Return (X, Y) of the center of cell containing provided text 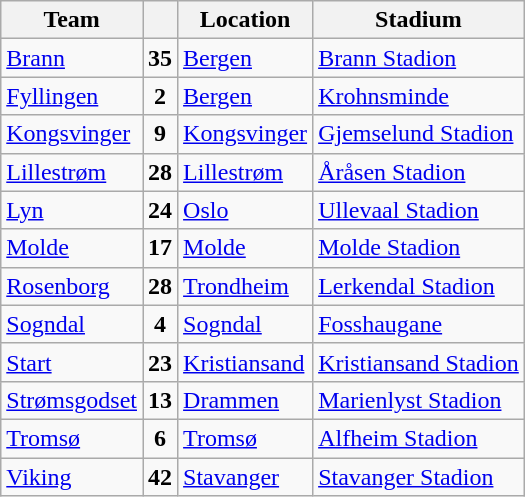
Drammen (246, 400)
Strømsgodset (72, 400)
4 (160, 324)
35 (160, 58)
42 (160, 477)
Molde Stadion (419, 248)
Marienlyst Stadion (419, 400)
Viking (72, 477)
Oslo (246, 210)
Lyn (72, 210)
Trondheim (246, 286)
Krohnsminde (419, 96)
Fosshaugane (419, 324)
Stavanger Stadion (419, 477)
Brann Stadion (419, 58)
Start (72, 362)
Location (246, 20)
Brann (72, 58)
6 (160, 438)
Rosenborg (72, 286)
Team (72, 20)
Kristiansand (246, 362)
Kristiansand Stadion (419, 362)
Gjemselund Stadion (419, 134)
Alfheim Stadion (419, 438)
Åråsen Stadion (419, 172)
Ullevaal Stadion (419, 210)
23 (160, 362)
17 (160, 248)
Lerkendal Stadion (419, 286)
9 (160, 134)
2 (160, 96)
Stadium (419, 20)
Fyllingen (72, 96)
13 (160, 400)
24 (160, 210)
Stavanger (246, 477)
